From the cell containing the given text, extract its center point as [x, y] coordinate. 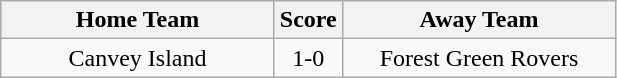
Canvey Island [138, 58]
Score [308, 20]
Away Team [479, 20]
Forest Green Rovers [479, 58]
Home Team [138, 20]
1-0 [308, 58]
